Find where the given text appears and provide that cell's center as (x, y) coordinate. 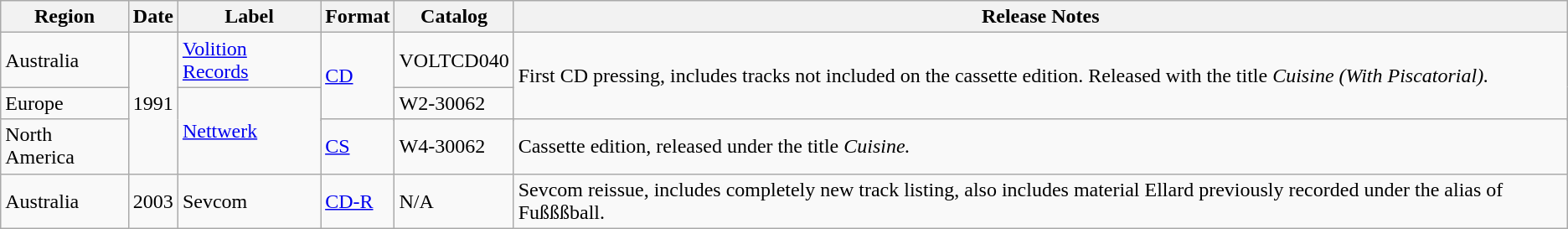
Date (152, 17)
Format (358, 17)
W4-30062 (454, 146)
1991 (152, 103)
CD-R (358, 201)
VOLTCD040 (454, 60)
Europe (65, 103)
Volition Records (249, 60)
Catalog (454, 17)
N/A (454, 201)
W2-30062 (454, 103)
CD (358, 75)
2003 (152, 201)
Region (65, 17)
Label (249, 17)
CS (358, 146)
Cassette edition, released under the title Cuisine. (1040, 146)
First CD pressing, includes tracks not included on the cassette edition. Released with the title Cuisine (With Piscatorial). (1040, 75)
Sevcom reissue, includes completely new track listing, also includes material Ellard previously recorded under the alias of Fußßßball. (1040, 201)
Release Notes (1040, 17)
Sevcom (249, 201)
North America (65, 146)
Nettwerk (249, 131)
